From the cell containing the given text, extract its center point as (X, Y) coordinate. 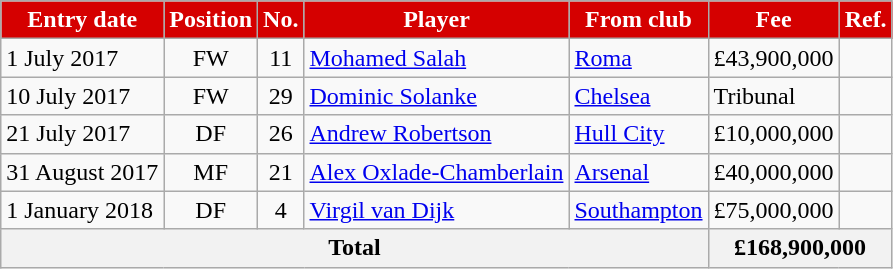
Alex Oxlade-Chamberlain (436, 172)
Fee (774, 20)
29 (281, 96)
21 July 2017 (82, 134)
Southampton (638, 210)
Hull City (638, 134)
£168,900,000 (800, 248)
Player (436, 20)
31 August 2017 (82, 172)
Dominic Solanke (436, 96)
£40,000,000 (774, 172)
No. (281, 20)
4 (281, 210)
11 (281, 58)
MF (211, 172)
Total (354, 248)
From club (638, 20)
10 July 2017 (82, 96)
£10,000,000 (774, 134)
Virgil van Dijk (436, 210)
Arsenal (638, 172)
Tribunal (774, 96)
21 (281, 172)
Entry date (82, 20)
Position (211, 20)
Mohamed Salah (436, 58)
Chelsea (638, 96)
Roma (638, 58)
Ref. (866, 20)
£43,900,000 (774, 58)
26 (281, 134)
1 July 2017 (82, 58)
Andrew Robertson (436, 134)
£75,000,000 (774, 210)
1 January 2018 (82, 210)
